Output the (x, y) coordinate of the center of the cell containing the given text.  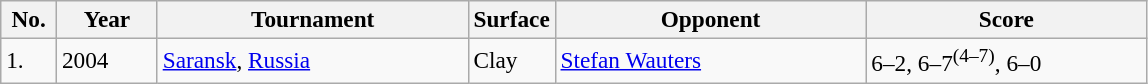
6–2, 6–7(4–7), 6–0 (1006, 60)
Clay (512, 60)
Tournament (312, 19)
No. (29, 19)
Opponent (710, 19)
Surface (512, 19)
1. (29, 60)
Saransk, Russia (312, 60)
Stefan Wauters (710, 60)
Score (1006, 19)
2004 (108, 60)
Year (108, 19)
